Provide the [X, Y] coordinate of the cell's center where the given text is located.  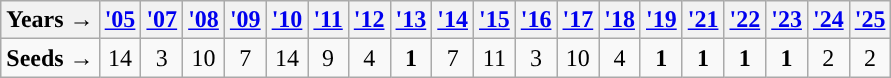
Years → [50, 20]
'24 [828, 20]
'07 [162, 20]
'15 [495, 20]
'08 [204, 20]
'23 [787, 20]
'18 [620, 20]
'16 [536, 20]
11 [495, 58]
'21 [703, 20]
'11 [328, 20]
'19 [661, 20]
Seeds → [50, 58]
'10 [287, 20]
'13 [411, 20]
'17 [578, 20]
'25 [870, 20]
9 [328, 58]
'12 [369, 20]
'05 [120, 20]
'14 [453, 20]
'22 [745, 20]
'09 [245, 20]
